Scan for the cell matching the given text and deliver its (x, y) coordinate at center. 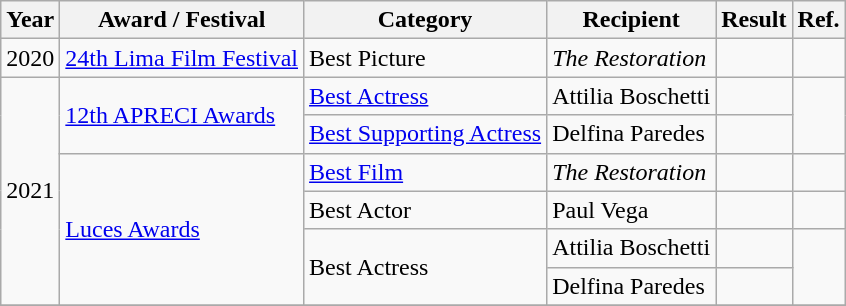
Best Supporting Actress (426, 134)
2020 (30, 58)
Luces Awards (182, 229)
Paul Vega (632, 210)
Best Film (426, 172)
Award / Festival (182, 20)
Best Picture (426, 58)
Ref. (818, 20)
24th Lima Film Festival (182, 58)
12th APRECI Awards (182, 115)
Result (754, 20)
Best Actor (426, 210)
Category (426, 20)
2021 (30, 191)
Year (30, 20)
Recipient (632, 20)
